Determine the [X, Y] coordinate at the center of the cell enclosing the given text.  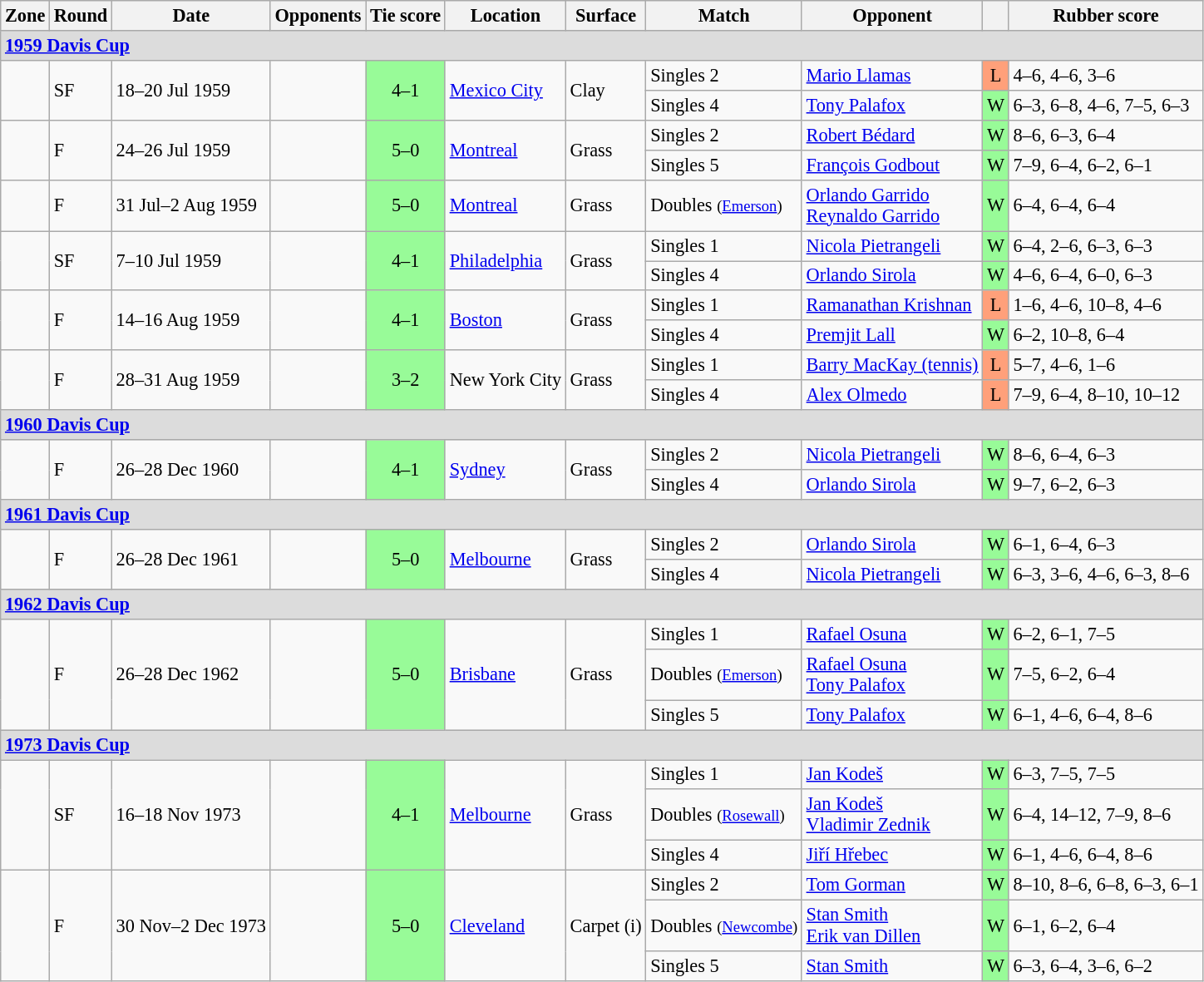
Mexico City [506, 90]
Doubles (Rosewall) [723, 815]
Rafael Osuna Tony Palafox [891, 674]
30 Nov–2 Dec 1973 [191, 926]
28–31 Aug 1959 [191, 380]
7–10 Jul 1959 [191, 260]
Jan Kodeš [891, 774]
Match [723, 16]
Robert Bédard [891, 135]
Zone [25, 16]
Surface [605, 16]
Round [81, 16]
1959 Davis Cup [602, 46]
6–1, 6–2, 6–4 [1106, 925]
3–2 [406, 380]
Ramanathan Krishnan [891, 305]
6–4, 2–6, 6–3, 6–3 [1106, 245]
Boston [506, 320]
Jiří Hřebec [891, 856]
Brisbane [506, 674]
26–28 Dec 1960 [191, 470]
16–18 Nov 1973 [191, 815]
4–6, 6–4, 6–0, 6–3 [1106, 275]
6–2, 6–1, 7–5 [1106, 634]
1960 Davis Cup [602, 425]
26–28 Dec 1961 [191, 560]
Rubber score [1106, 16]
6–4, 6–4, 6–4 [1106, 205]
Sydney [506, 470]
6–3, 6–8, 4–6, 7–5, 6–3 [1106, 105]
7–9, 6–4, 6–2, 6–1 [1106, 165]
18–20 Jul 1959 [191, 90]
Date [191, 16]
Rafael Osuna [891, 634]
14–16 Aug 1959 [191, 320]
1961 Davis Cup [602, 515]
Philadelphia [506, 260]
Orlando Garrido Reynaldo Garrido [891, 205]
Premjit Lall [891, 335]
4–6, 4–6, 3–6 [1106, 75]
8–6, 6–4, 6–3 [1106, 455]
1–6, 4–6, 10–8, 4–6 [1106, 305]
24–26 Jul 1959 [191, 150]
7–9, 6–4, 8–10, 10–12 [1106, 395]
Location [506, 16]
Opponent [891, 16]
Alex Olmedo [891, 395]
5–7, 4–6, 1–6 [1106, 365]
New York City [506, 380]
8–10, 8–6, 6–8, 6–3, 6–1 [1106, 886]
31 Jul–2 Aug 1959 [191, 205]
Tie score [406, 16]
26–28 Dec 1962 [191, 674]
Doubles (Newcombe) [723, 925]
Carpet (i) [605, 926]
7–5, 6–2, 6–4 [1106, 674]
6–3, 3–6, 4–6, 6–3, 8–6 [1106, 574]
6–3, 7–5, 7–5 [1106, 774]
1962 Davis Cup [602, 604]
Barry MacKay (tennis) [891, 365]
François Godbout [891, 165]
Stan Smith Erik van Dillen [891, 925]
1973 Davis Cup [602, 744]
6–3, 6–4, 3–6, 6–2 [1106, 966]
Opponents [318, 16]
9–7, 6–2, 6–3 [1106, 485]
6–2, 10–8, 6–4 [1106, 335]
Mario Llamas [891, 75]
6–4, 14–12, 7–9, 8–6 [1106, 815]
Tom Gorman [891, 886]
Cleveland [506, 926]
6–1, 6–4, 6–3 [1106, 545]
Stan Smith [891, 966]
Clay [605, 90]
Jan Kodeš Vladimir Zednik [891, 815]
8–6, 6–3, 6–4 [1106, 135]
